Pinpoint the cell where the given text exists, returning its (x, y) midpoint coordinate. 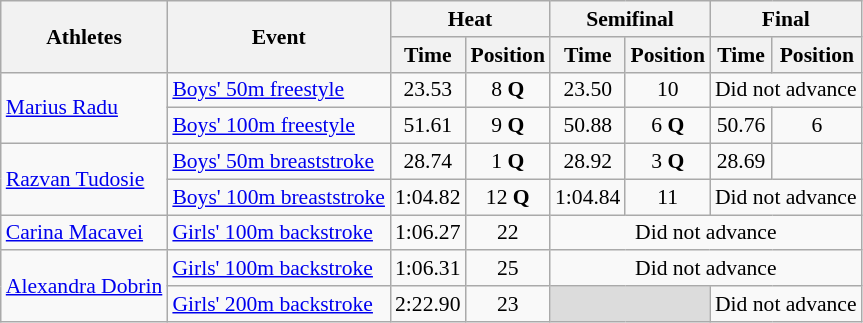
23.53 (428, 90)
Semifinal (630, 19)
1:04.84 (588, 197)
10 (667, 90)
Boys' 50m breaststroke (278, 162)
28.69 (741, 162)
22 (507, 233)
51.61 (428, 126)
1:06.31 (428, 269)
1:06.27 (428, 233)
Girls' 200m backstroke (278, 304)
Razvan Tudosie (84, 180)
23 (507, 304)
50.88 (588, 126)
Heat (470, 19)
Final (786, 19)
2:22.90 (428, 304)
Marius Radu (84, 108)
6 Q (667, 126)
28.74 (428, 162)
23.50 (588, 90)
Boys' 100m breaststroke (278, 197)
12 Q (507, 197)
Athletes (84, 36)
6 (816, 126)
28.92 (588, 162)
Boys' 100m freestyle (278, 126)
Boys' 50m freestyle (278, 90)
1:04.82 (428, 197)
25 (507, 269)
9 Q (507, 126)
Event (278, 36)
3 Q (667, 162)
Carina Macavei (84, 233)
11 (667, 197)
1 Q (507, 162)
Alexandra Dobrin (84, 286)
50.76 (741, 126)
8 Q (507, 90)
